From the cell containing the given text, extract its center point as (x, y) coordinate. 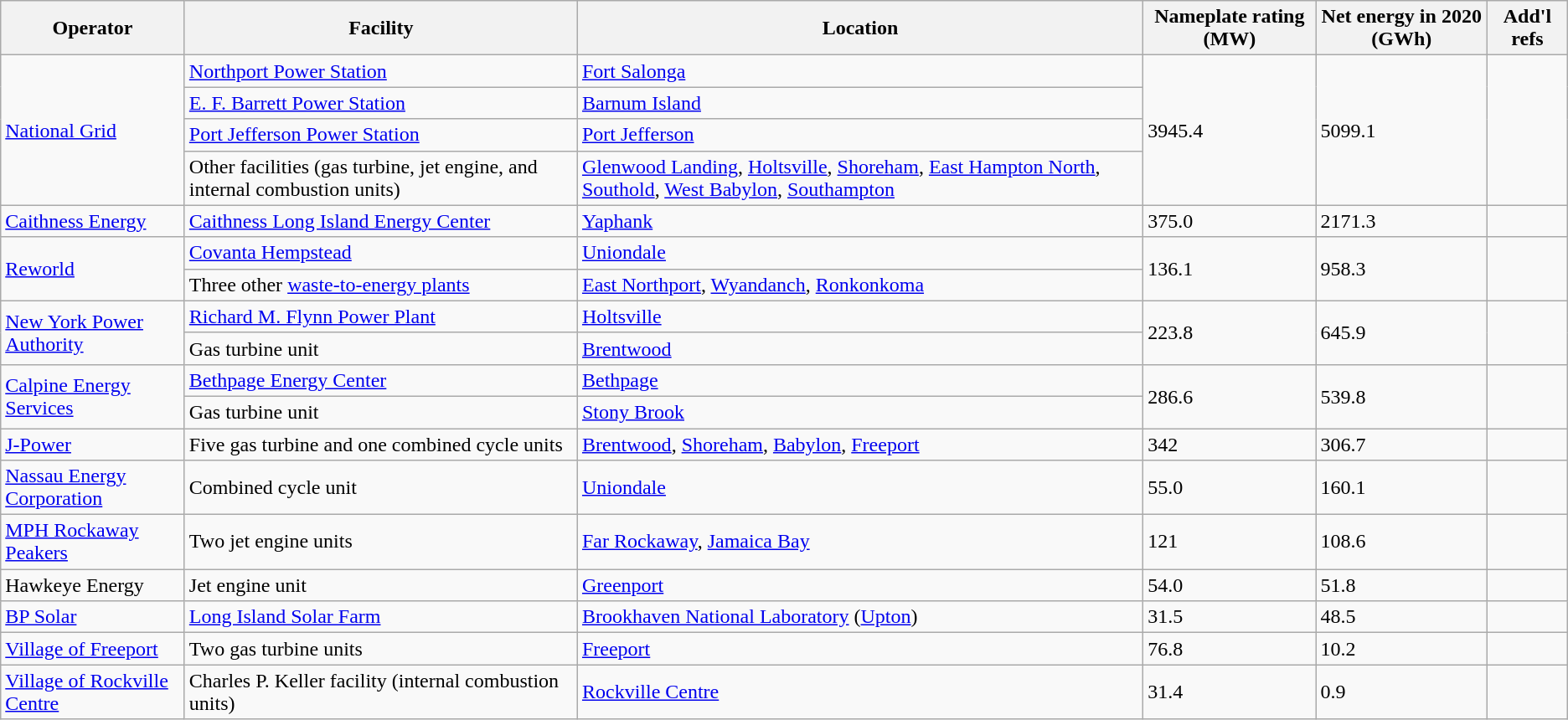
Covanta Hempstead (380, 253)
48.5 (1402, 617)
Bethpage Energy Center (380, 380)
Calpine Energy Services (93, 396)
Net energy in 2020 (GWh) (1402, 28)
Holtsville (859, 316)
Two jet engine units (380, 543)
Operator (93, 28)
MPH Rockaway Peakers (93, 543)
54.0 (1230, 585)
286.6 (1230, 396)
Jet engine unit (380, 585)
136.1 (1230, 269)
Location (859, 28)
375.0 (1230, 221)
160.1 (1402, 487)
Combined cycle unit (380, 487)
Reworld (93, 269)
Port Jefferson Power Station (380, 135)
31.5 (1230, 617)
BP Solar (93, 617)
Northport Power Station (380, 71)
Three other waste-to-energy plants (380, 285)
51.8 (1402, 585)
Village of Rockville Centre (93, 692)
Fort Salonga (859, 71)
Bethpage (859, 380)
Stony Brook (859, 412)
Barnum Island (859, 103)
3945.4 (1230, 131)
342 (1230, 445)
Yaphank (859, 221)
National Grid (93, 131)
121 (1230, 543)
958.3 (1402, 269)
Brookhaven National Laboratory (Upton) (859, 617)
Hawkeye Energy (93, 585)
Add'l refs (1528, 28)
108.6 (1402, 543)
55.0 (1230, 487)
Glenwood Landing, Holtsville, Shoreham, East Hampton North, Southold, West Babylon, Southampton (859, 177)
New York Power Authority (93, 332)
2171.3 (1402, 221)
Nassau Energy Corporation (93, 487)
Port Jefferson (859, 135)
Long Island Solar Farm (380, 617)
Brentwood, Shoreham, Babylon, Freeport (859, 445)
E. F. Barrett Power Station (380, 103)
Nameplate rating (MW) (1230, 28)
645.9 (1402, 332)
Greenport (859, 585)
Brentwood (859, 348)
Caithness Energy (93, 221)
Caithness Long Island Energy Center (380, 221)
223.8 (1230, 332)
0.9 (1402, 692)
Richard M. Flynn Power Plant (380, 316)
539.8 (1402, 396)
East Northport, Wyandanch, Ronkonkoma (859, 285)
Two gas turbine units (380, 649)
76.8 (1230, 649)
306.7 (1402, 445)
J-Power (93, 445)
31.4 (1230, 692)
Other facilities (gas turbine, jet engine, and internal combustion units) (380, 177)
Charles P. Keller facility (internal combustion units) (380, 692)
10.2 (1402, 649)
Freeport (859, 649)
5099.1 (1402, 131)
Village of Freeport (93, 649)
Facility (380, 28)
Rockville Centre (859, 692)
Far Rockaway, Jamaica Bay (859, 543)
Five gas turbine and one combined cycle units (380, 445)
